From the cell containing the given text, extract its center point as [x, y] coordinate. 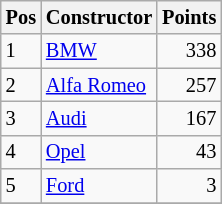
257 [189, 85]
Opel [99, 152]
2 [21, 85]
Audi [99, 118]
4 [21, 152]
1 [21, 51]
Ford [99, 186]
Points [189, 17]
167 [189, 118]
43 [189, 152]
Pos [21, 17]
Alfa Romeo [99, 85]
338 [189, 51]
5 [21, 186]
BMW [99, 51]
Constructor [99, 17]
